Find where the given text appears and provide that cell's center as [x, y] coordinate. 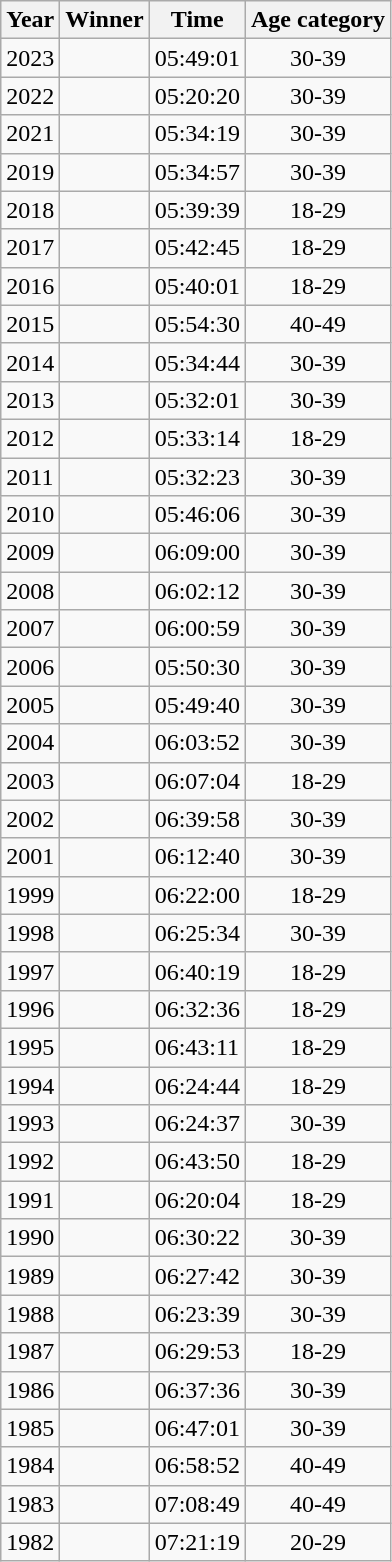
05:33:14 [197, 438]
2019 [30, 172]
1982 [30, 1542]
05:34:44 [197, 362]
1999 [30, 895]
06:22:00 [197, 895]
2017 [30, 248]
05:20:20 [197, 96]
2003 [30, 781]
Winner [104, 20]
06:23:39 [197, 1314]
2022 [30, 96]
06:12:40 [197, 857]
1987 [30, 1352]
2010 [30, 515]
2009 [30, 553]
05:42:45 [197, 248]
05:32:23 [197, 477]
06:43:50 [197, 1162]
06:07:04 [197, 781]
1985 [30, 1428]
1983 [30, 1504]
2014 [30, 362]
07:08:49 [197, 1504]
1998 [30, 933]
06:47:01 [197, 1428]
06:39:58 [197, 819]
1995 [30, 1047]
1984 [30, 1466]
2013 [30, 400]
2002 [30, 819]
2006 [30, 667]
06:58:52 [197, 1466]
1993 [30, 1124]
1990 [30, 1238]
05:32:01 [197, 400]
1994 [30, 1085]
05:39:39 [197, 210]
07:21:19 [197, 1542]
06:40:19 [197, 971]
1997 [30, 971]
2001 [30, 857]
2023 [30, 58]
1988 [30, 1314]
05:50:30 [197, 667]
2008 [30, 591]
06:24:37 [197, 1124]
06:27:42 [197, 1276]
2018 [30, 210]
2007 [30, 629]
06:20:04 [197, 1200]
05:34:19 [197, 134]
1992 [30, 1162]
06:25:34 [197, 933]
06:37:36 [197, 1390]
06:30:22 [197, 1238]
06:24:44 [197, 1085]
Year [30, 20]
2004 [30, 743]
2011 [30, 477]
05:40:01 [197, 286]
1996 [30, 1009]
1986 [30, 1390]
06:43:11 [197, 1047]
06:03:52 [197, 743]
2016 [30, 286]
1991 [30, 1200]
05:54:30 [197, 324]
2015 [30, 324]
05:49:40 [197, 705]
1989 [30, 1276]
Time [197, 20]
06:32:36 [197, 1009]
06:02:12 [197, 591]
20-29 [318, 1542]
06:00:59 [197, 629]
05:34:57 [197, 172]
06:09:00 [197, 553]
05:46:06 [197, 515]
2005 [30, 705]
06:29:53 [197, 1352]
05:49:01 [197, 58]
Age category [318, 20]
2012 [30, 438]
2021 [30, 134]
